Identify which cell holds the provided text, then report its [x, y] central coordinate. 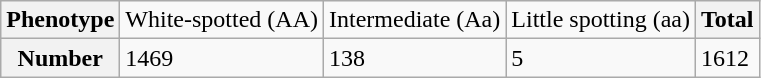
Number [60, 58]
1612 [727, 58]
Total [727, 20]
138 [414, 58]
Intermediate (Aa) [414, 20]
Little spotting (aa) [601, 20]
1469 [222, 58]
Phenotype [60, 20]
5 [601, 58]
White-spotted (AA) [222, 20]
